Search for the cell housing the specified text and yield its (X, Y) center coordinate. 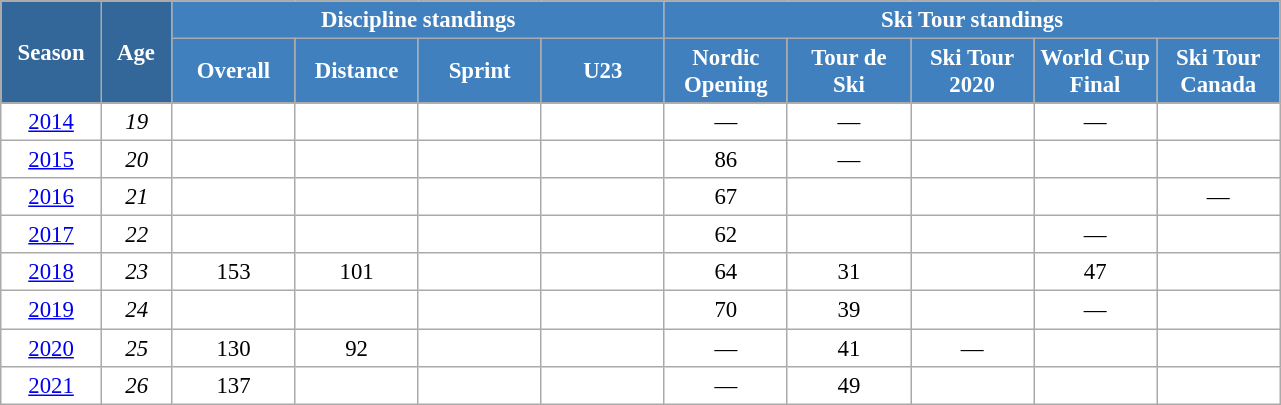
Ski Tour2020 (972, 72)
Sprint (480, 72)
101 (356, 273)
24 (136, 310)
62 (726, 235)
2020 (52, 348)
20 (136, 160)
130 (234, 348)
Ski Tour standings (972, 20)
Season (52, 52)
25 (136, 348)
U23 (602, 72)
2017 (52, 235)
39 (848, 310)
26 (136, 385)
World CupFinal (1096, 72)
70 (726, 310)
153 (234, 273)
67 (726, 197)
Overall (234, 72)
Tour deSki (848, 72)
41 (848, 348)
64 (726, 273)
86 (726, 160)
22 (136, 235)
49 (848, 385)
2015 (52, 160)
2018 (52, 273)
Age (136, 52)
23 (136, 273)
137 (234, 385)
Distance (356, 72)
19 (136, 122)
31 (848, 273)
21 (136, 197)
2016 (52, 197)
92 (356, 348)
47 (1096, 273)
2021 (52, 385)
Discipline standings (418, 20)
Ski TourCanada (1218, 72)
2014 (52, 122)
2019 (52, 310)
NordicOpening (726, 72)
